Capture the cell that displays the provided text and extract its [X, Y] central coordinate. 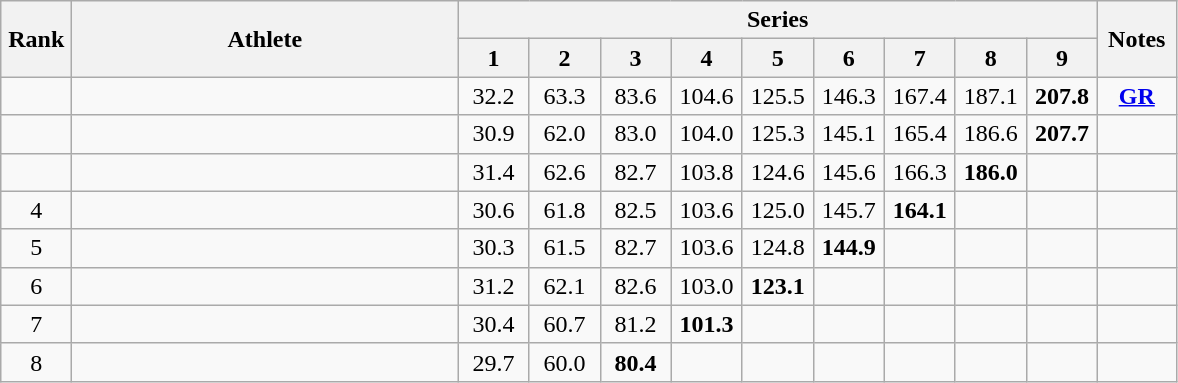
63.3 [564, 96]
GR [1136, 96]
61.8 [564, 210]
82.6 [636, 286]
30.6 [494, 210]
31.2 [494, 286]
30.4 [494, 324]
187.1 [990, 96]
186.0 [990, 172]
101.3 [706, 324]
144.9 [848, 248]
60.0 [564, 362]
62.6 [564, 172]
30.9 [494, 134]
207.8 [1062, 96]
145.7 [848, 210]
60.7 [564, 324]
30.3 [494, 248]
167.4 [920, 96]
Rank [36, 39]
145.1 [848, 134]
81.2 [636, 324]
104.6 [706, 96]
83.0 [636, 134]
83.6 [636, 96]
165.4 [920, 134]
124.8 [778, 248]
103.8 [706, 172]
124.6 [778, 172]
2 [564, 58]
125.5 [778, 96]
104.0 [706, 134]
3 [636, 58]
Athlete [265, 39]
186.6 [990, 134]
80.4 [636, 362]
Series [778, 20]
82.5 [636, 210]
Notes [1136, 39]
62.0 [564, 134]
1 [494, 58]
9 [1062, 58]
29.7 [494, 362]
146.3 [848, 96]
145.6 [848, 172]
207.7 [1062, 134]
125.3 [778, 134]
62.1 [564, 286]
123.1 [778, 286]
166.3 [920, 172]
31.4 [494, 172]
61.5 [564, 248]
164.1 [920, 210]
103.0 [706, 286]
32.2 [494, 96]
125.0 [778, 210]
